For the text-containing cell, return its midpoint in (X, Y) coordinate format. 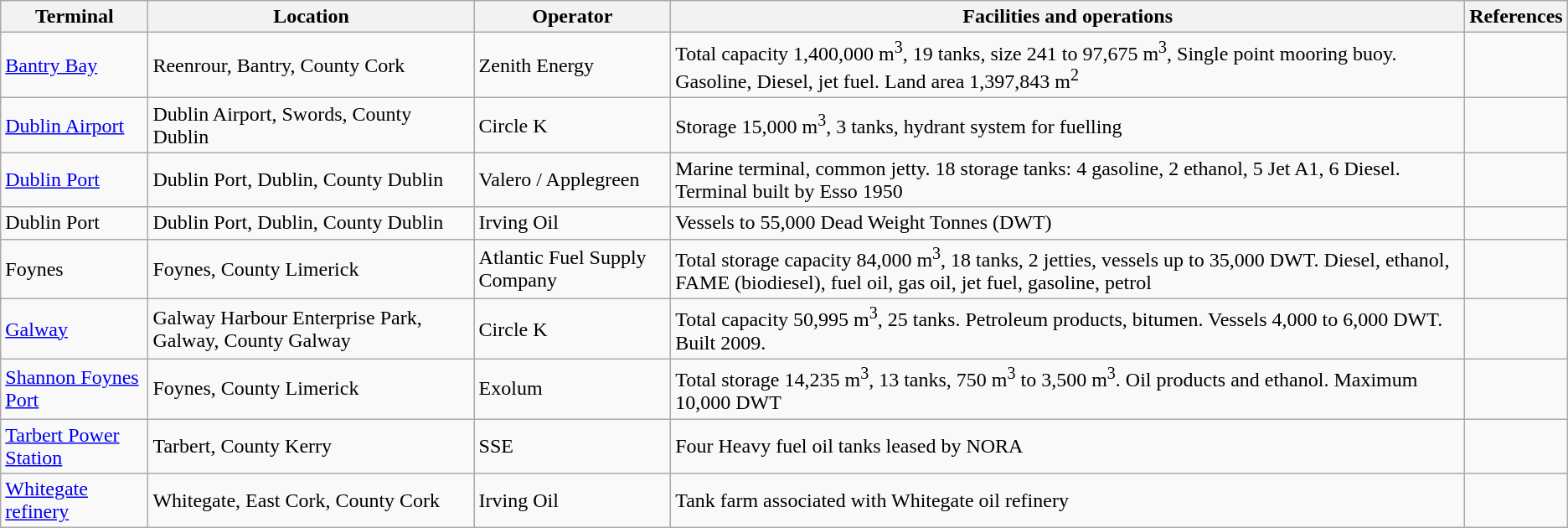
Reenrour, Bantry, County Cork (312, 65)
Marine terminal, common jetty. 18 storage tanks: 4 gasoline, 2 ethanol, 5 Jet A1, 6 Diesel. Terminal built by Esso 1950 (1068, 179)
References (1516, 17)
Facilities and operations (1068, 17)
Terminal (75, 17)
Shannon Foynes Port (75, 389)
Dublin Airport (75, 126)
Whitegate, East Cork, County Cork (312, 501)
Tank farm associated with Whitegate oil refinery (1068, 501)
Total capacity 1,400,000 m3, 19 tanks, size 241 to 97,675 m3, Single point mooring buoy. Gasoline, Diesel, jet fuel. Land area 1,397,843 m2 (1068, 65)
Vessels to 55,000 Dead Weight Tonnes (DWT) (1068, 223)
Exolum (573, 389)
Tarbert, County Kerry (312, 446)
Operator (573, 17)
Atlantic Fuel Supply Company (573, 269)
Galway (75, 329)
SSE (573, 446)
Four Heavy fuel oil tanks leased by NORA (1068, 446)
Valero / Applegreen (573, 179)
Dublin Airport, Swords, County Dublin (312, 126)
Galway Harbour Enterprise Park, Galway, County Galway (312, 329)
Location (312, 17)
Total capacity 50,995 m3, 25 tanks. Petroleum products, bitumen. Vessels 4,000 to 6,000 DWT. Built 2009. (1068, 329)
Storage 15,000 m3, 3 tanks, hydrant system for fuelling (1068, 126)
Bantry Bay (75, 65)
Foynes (75, 269)
Tarbert Power Station (75, 446)
Total storage 14,235 m3, 13 tanks, 750 m3 to 3,500 m3. Oil products and ethanol. Maximum 10,000 DWT (1068, 389)
Zenith Energy (573, 65)
Whitegate refinery (75, 501)
